Return the [X, Y] coordinate for the center point of the cell that contains the specified text.  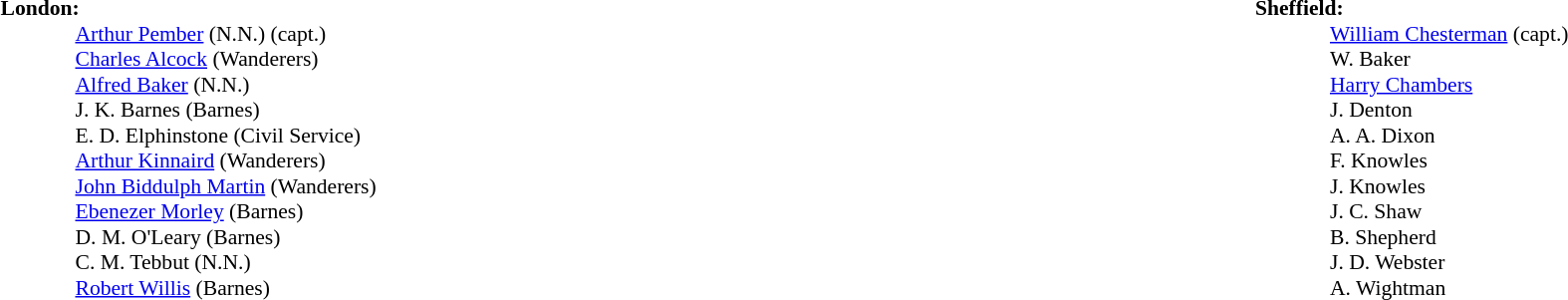
Arthur Pember (N.N.) (capt.) [226, 34]
Ebenezer Morley (Barnes) [226, 212]
D. M. O'Leary (Barnes) [226, 237]
Charles Alcock (Wanderers) [226, 59]
C. M. Tebbut (N.N.) [226, 262]
E. D. Elphinstone (Civil Service) [226, 136]
John Biddulph Martin (Wanderers) [226, 186]
J. K. Barnes (Barnes) [226, 111]
Arthur Kinnaird (Wanderers) [226, 160]
Alfred Baker (N.N.) [226, 85]
